Output the (x, y) coordinate of the center of the cell containing the given text.  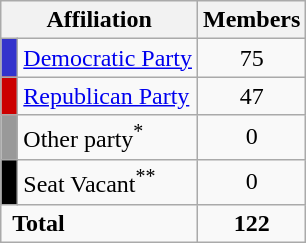
Seat Vacant** (108, 182)
Members (251, 20)
Republican Party (108, 96)
Democratic Party (108, 58)
Total (100, 223)
Affiliation (100, 20)
Other party* (108, 138)
47 (251, 96)
122 (251, 223)
75 (251, 58)
